Provide the (X, Y) coordinate of the cell's center where the given text is located.  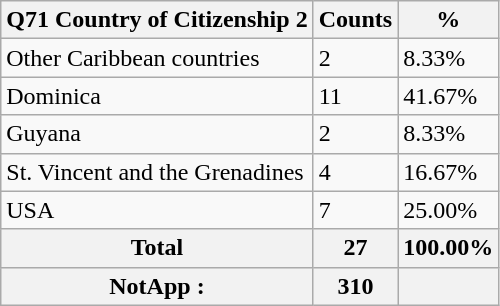
Q71 Country of Citizenship 2 (157, 20)
27 (355, 248)
Total (157, 248)
7 (355, 210)
41.67% (448, 96)
11 (355, 96)
25.00% (448, 210)
16.67% (448, 172)
% (448, 20)
St. Vincent and the Grenadines (157, 172)
100.00% (448, 248)
NotApp : (157, 286)
Dominica (157, 96)
USA (157, 210)
Counts (355, 20)
4 (355, 172)
Other Caribbean countries (157, 58)
310 (355, 286)
Guyana (157, 134)
